Detect which cell encompasses the target text, then output its (X, Y) center coordinate. 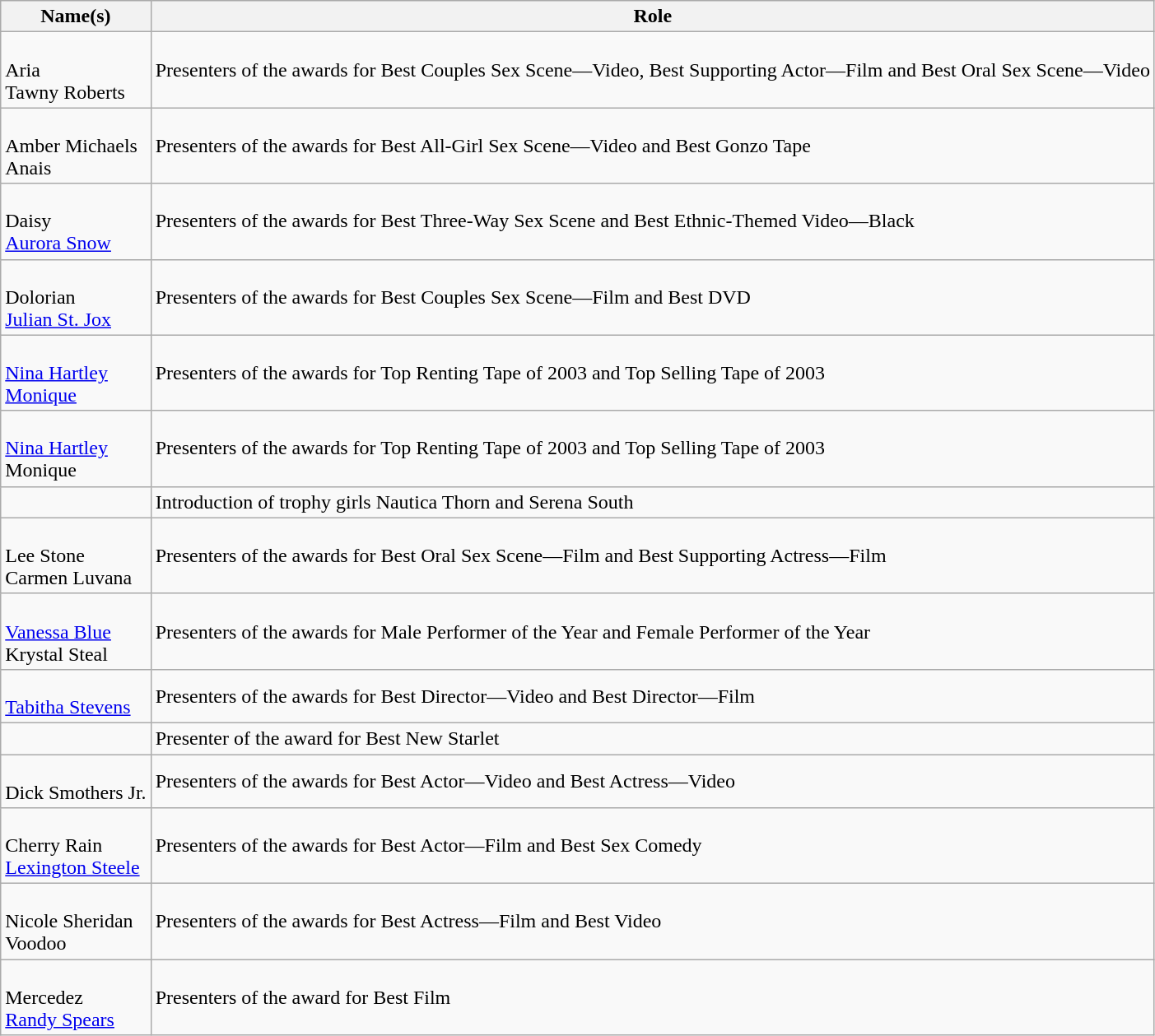
Vanessa BlueKrystal Steal (76, 631)
Dick Smothers Jr. (76, 780)
Nicole SheridanVoodoo (76, 922)
Presenters of the awards for Best Actor—Video and Best Actress—Video (652, 780)
Presenters of the awards for Best All-Girl Sex Scene—Video and Best Gonzo Tape (652, 146)
Presenters of the awards for Best Couples Sex Scene—Film and Best DVD (652, 297)
AriaTawny Roberts (76, 70)
Presenters of the awards for Best Couples Sex Scene—Video, Best Supporting Actor—Film and Best Oral Sex Scene—Video (652, 70)
Amber MichaelsAnais (76, 146)
DolorianJulian St. Jox (76, 297)
Presenters of the awards for Male Performer of the Year and Female Performer of the Year (652, 631)
Presenters of the awards for Best Actress—Film and Best Video (652, 922)
Presenters of the awards for Best Director—Video and Best Director—Film (652, 696)
Presenters of the award for Best Film (652, 997)
MercedezRandy Spears (76, 997)
Presenters of the awards for Best Actor—Film and Best Sex Comedy (652, 846)
Tabitha Stevens (76, 696)
Introduction of trophy girls Nautica Thorn and Serena South (652, 502)
Name(s) (76, 16)
Presenter of the award for Best New Starlet (652, 738)
DaisyAurora Snow (76, 221)
Lee StoneCarmen Luvana (76, 555)
Cherry RainLexington Steele (76, 846)
Presenters of the awards for Best Three-Way Sex Scene and Best Ethnic-Themed Video—Black (652, 221)
Role (652, 16)
Presenters of the awards for Best Oral Sex Scene—Film and Best Supporting Actress—Film (652, 555)
